Return the [X, Y] coordinate for the center point of the cell that contains the specified text.  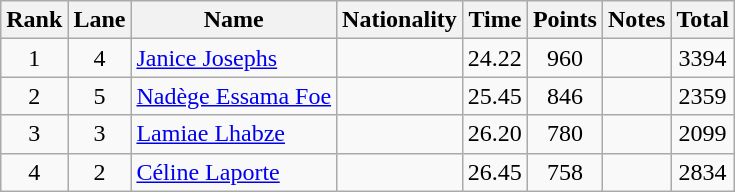
Céline Laporte [234, 172]
Total [703, 20]
Lamiae Lhabze [234, 134]
2099 [703, 134]
Nadège Essama Foe [234, 96]
5 [100, 96]
Points [564, 20]
846 [564, 96]
Rank [34, 20]
Time [494, 20]
960 [564, 58]
26.20 [494, 134]
Lane [100, 20]
780 [564, 134]
Nationality [400, 20]
Janice Josephs [234, 58]
3394 [703, 58]
2359 [703, 96]
1 [34, 58]
24.22 [494, 58]
26.45 [494, 172]
758 [564, 172]
Notes [636, 20]
25.45 [494, 96]
Name [234, 20]
2834 [703, 172]
